Capture the cell that displays the provided text and extract its [x, y] central coordinate. 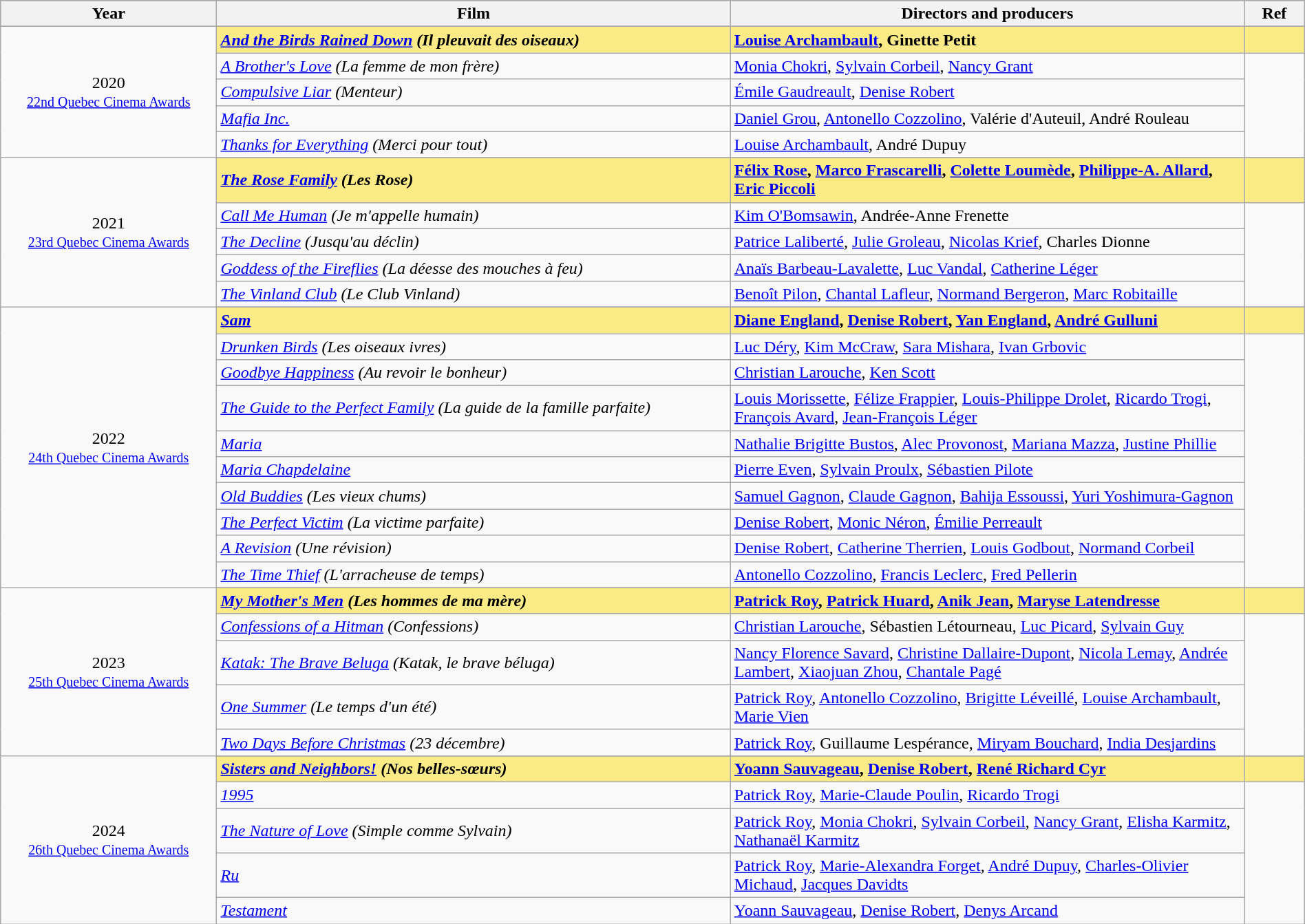
Louise Archambault, Ginette Petit [987, 40]
Louise Archambault, André Dupuy [987, 144]
Thanks for Everything (Merci pour tout) [474, 144]
202426th Quebec Cinema Awards [109, 839]
A Brother's Love (La femme de mon frère) [474, 66]
Maria Chapdelaine [474, 470]
Nancy Florence Savard, Christine Dallaire-Dupont, Nicola Lemay, Andrée Lambert, Xiaojuan Zhou, Chantale Pagé [987, 662]
Louis Morissette, Félize Frappier, Louis-Philippe Drolet, Ricardo Trogi, François Avard, Jean-François Léger [987, 409]
Yoann Sauvageau, Denise Robert, René Richard Cyr [987, 769]
2020 22nd Quebec Cinema Awards [109, 92]
Sisters and Neighbors! (Nos belles-sœurs) [474, 769]
The Time Thief (L'arracheuse de temps) [474, 574]
And the Birds Rained Down (Il pleuvait des oiseaux) [474, 40]
Yoann Sauvageau, Denise Robert, Denys Arcand [987, 911]
Old Buddies (Les vieux chums) [474, 496]
Diane England, Denise Robert, Yan England, André Gulluni [987, 320]
Christian Larouche, Ken Scott [987, 373]
The Guide to the Perfect Family (La guide de la famille parfaite) [474, 409]
Ref [1275, 14]
Patrick Roy, Guillaume Lespérance, Miryam Bouchard, India Desjardins [987, 742]
Year [109, 14]
Christian Larouche, Sébastien Létourneau, Luc Picard, Sylvain Guy [987, 627]
Denise Robert, Catherine Therrien, Louis Godbout, Normand Corbeil [987, 548]
Émile Gaudreault, Denise Robert [987, 92]
The Decline (Jusqu'au déclin) [474, 241]
One Summer (Le temps d'un été) [474, 707]
Denise Robert, Monic Néron, Émilie Perreault [987, 522]
Katak: The Brave Beluga (Katak, le brave béluga) [474, 662]
Patrick Roy, Marie-Claude Poulin, Ricardo Trogi [987, 795]
Benoît Pilon, Chantal Lafleur, Normand Bergeron, Marc Robitaille [987, 294]
Antonello Cozzolino, Francis Leclerc, Fred Pellerin [987, 574]
Film [474, 14]
The Vinland Club (Le Club Vinland) [474, 294]
Maria [474, 444]
The Rose Family (Les Rose) [474, 180]
Compulsive Liar (Menteur) [474, 92]
A Revision (Une révision) [474, 548]
My Mother's Men (Les hommes de ma mère) [474, 601]
Samuel Gagnon, Claude Gagnon, Bahija Essoussi, Yuri Yoshimura-Gagnon [987, 496]
Patrick Roy, Monia Chokri, Sylvain Corbeil, Nancy Grant, Elisha Karmitz, Nathanaël Karmitz [987, 830]
The Perfect Victim (La victime parfaite) [474, 522]
Mafia Inc. [474, 118]
Directors and producers [987, 14]
Patrick Roy, Marie-Alexandra Forget, André Dupuy, Charles-Olivier Michaud, Jacques Davidts [987, 875]
Ru [474, 875]
Goddess of the Fireflies (La déesse des mouches à feu) [474, 268]
Félix Rose, Marco Frascarelli, Colette Loumède, Philippe-A. Allard, Eric Piccoli [987, 180]
The Nature of Love (Simple comme Sylvain) [474, 830]
Monia Chokri, Sylvain Corbeil, Nancy Grant [987, 66]
Call Me Human (Je m'appelle humain) [474, 215]
202325th Quebec Cinema Awards [109, 671]
Pierre Even, Sylvain Proulx, Sébastien Pilote [987, 470]
Patrick Roy, Patrick Huard, Anik Jean, Maryse Latendresse [987, 601]
1995 [474, 795]
Testament [474, 911]
202224th Quebec Cinema Awards [109, 447]
Kim O'Bomsawin, Andrée-Anne Frenette [987, 215]
Sam [474, 320]
Patrick Roy, Antonello Cozzolino, Brigitte Léveillé, Louise Archambault, Marie Vien [987, 707]
Two Days Before Christmas (23 décembre) [474, 742]
Goodbye Happiness (Au revoir le bonheur) [474, 373]
Nathalie Brigitte Bustos, Alec Provonost, Mariana Mazza, Justine Phillie [987, 444]
Patrice Laliberté, Julie Groleau, Nicolas Krief, Charles Dionne [987, 241]
Drunken Birds (Les oiseaux ivres) [474, 346]
202123rd Quebec Cinema Awards [109, 233]
Anaïs Barbeau-Lavalette, Luc Vandal, Catherine Léger [987, 268]
Confessions of a Hitman (Confessions) [474, 627]
Luc Déry, Kim McCraw, Sara Mishara, Ivan Grbovic [987, 346]
Daniel Grou, Antonello Cozzolino, Valérie d'Auteuil, André Rouleau [987, 118]
